Identify which cell holds the provided text, then report its [x, y] central coordinate. 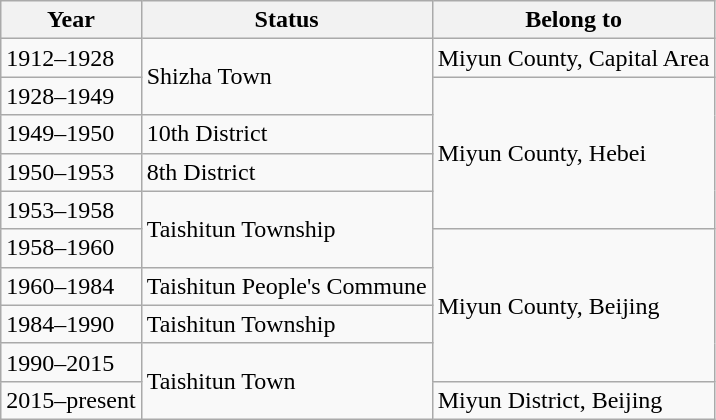
Taishitun People's Commune [286, 286]
1953–1958 [71, 210]
1990–2015 [71, 362]
1984–1990 [71, 324]
Miyun County, Beijing [574, 305]
1928–1949 [71, 96]
Year [71, 20]
Taishitun Town [286, 381]
Miyun District, Beijing [574, 400]
Miyun County, Capital Area [574, 58]
1950–1953 [71, 172]
1912–1928 [71, 58]
Belong to [574, 20]
8th District [286, 172]
1958–1960 [71, 248]
Status [286, 20]
Miyun County, Hebei [574, 153]
1960–1984 [71, 286]
2015–present [71, 400]
1949–1950 [71, 134]
10th District [286, 134]
Shizha Town [286, 77]
